Determine the [x, y] coordinate at the center of the cell enclosing the given text.  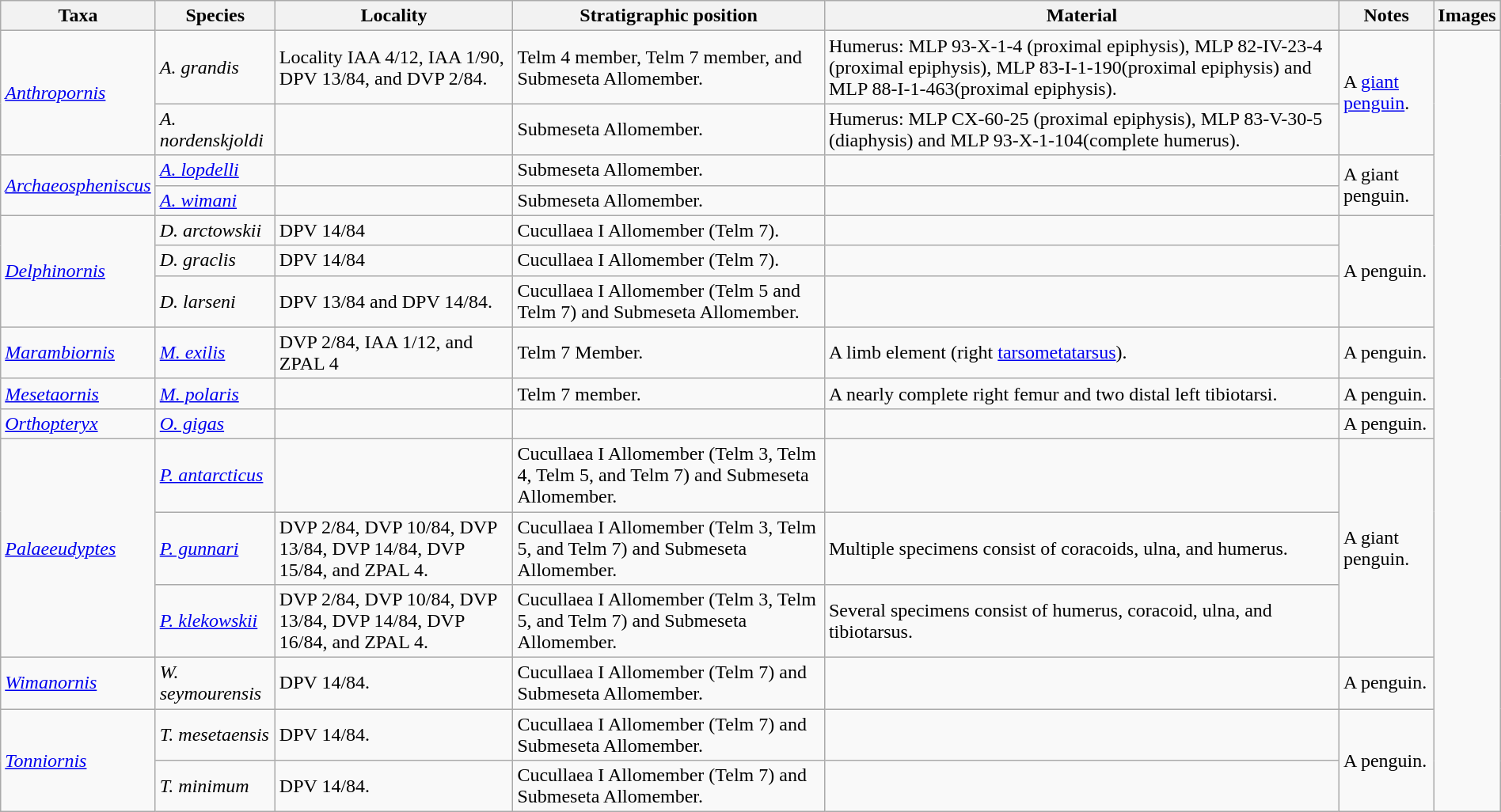
D. larseni [215, 301]
DVP 2/84, DVP 10/84, DVP 13/84, DVP 14/84, DVP 15/84, and ZPAL 4. [394, 548]
Orthopteryx [78, 423]
DPV 13/84 and DPV 14/84. [394, 301]
Species [215, 16]
W. seymourensis [215, 684]
P. antarcticus [215, 475]
T. mesetaensis [215, 734]
Telm 7 Member. [669, 353]
Telm 4 member, Telm 7 member, and Submeseta Allomember. [669, 67]
Marambiornis [78, 353]
Multiple specimens consist of coracoids, ulna, and humerus. [1081, 548]
M. polaris [215, 393]
Material [1081, 16]
DVP 2/84, DVP 10/84, DVP 13/84, DVP 14/84, DVP 16/84, and ZPAL 4. [394, 621]
D. graclis [215, 260]
Mesetaornis [78, 393]
Locality IAA 4/12, IAA 1/90, DPV 13/84, and DVP 2/84. [394, 67]
A limb element (right tarsometatarsus). [1081, 353]
O. gigas [215, 423]
T. minimum [215, 787]
Delphinornis [78, 271]
D. arctowskii [215, 230]
Taxa [78, 16]
DVP 2/84, IAA 1/12, and ZPAL 4 [394, 353]
Cucullaea I Allomember (Telm 5 and Telm 7) and Submeseta Allomember. [669, 301]
A. grandis [215, 67]
Archaeospheniscus [78, 185]
Humerus: MLP CX-60-25 (proximal epiphysis), MLP 83-V-30-5 (diaphysis) and MLP 93-X-1-104(complete humerus). [1081, 130]
Palaeeudyptes [78, 548]
Cucullaea I Allomember (Telm 3, Telm 4, Telm 5, and Telm 7) and Submeseta Allomember. [669, 475]
P. klekowskii [215, 621]
Several specimens consist of humerus, coracoid, ulna, and tibiotarsus. [1081, 621]
Tonniornis [78, 761]
Stratigraphic position [669, 16]
Telm 7 member. [669, 393]
A. wimani [215, 200]
Images [1467, 16]
Locality [394, 16]
M. exilis [215, 353]
Wimanornis [78, 684]
Anthropornis [78, 93]
A. lopdelli [215, 170]
Notes [1385, 16]
P. gunnari [215, 548]
A nearly complete right femur and two distal left tibiotarsi. [1081, 393]
A. nordenskjoldi [215, 130]
